Locate the cell with the specified text and output its (x, y) center coordinate. 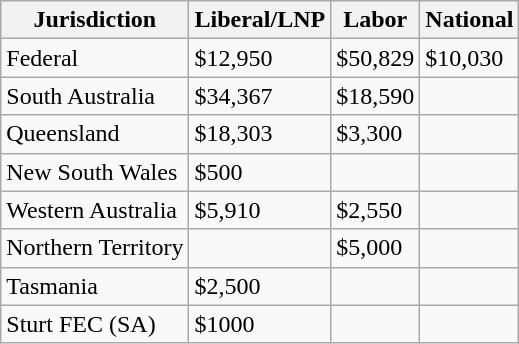
$1000 (260, 324)
$2,550 (376, 210)
$50,829 (376, 58)
Jurisdiction (95, 20)
$3,300 (376, 134)
Sturt FEC (SA) (95, 324)
Queensland (95, 134)
$500 (260, 172)
Western Australia (95, 210)
South Australia (95, 96)
$5,910 (260, 210)
$18,303 (260, 134)
$34,367 (260, 96)
$12,950 (260, 58)
$18,590 (376, 96)
New South Wales (95, 172)
Northern Territory (95, 248)
Liberal/LNP (260, 20)
$5,000 (376, 248)
National (470, 20)
$2,500 (260, 286)
Tasmania (95, 286)
$10,030 (470, 58)
Labor (376, 20)
Federal (95, 58)
